From the cell containing the given text, extract its center point as (X, Y) coordinate. 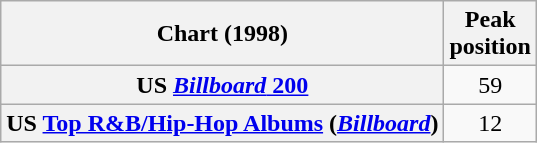
US Top R&B/Hip-Hop Albums (Billboard) (222, 123)
59 (490, 85)
Peak position (490, 34)
Chart (1998) (222, 34)
12 (490, 123)
US Billboard 200 (222, 85)
